Detect which cell encompasses the target text, then output its (x, y) center coordinate. 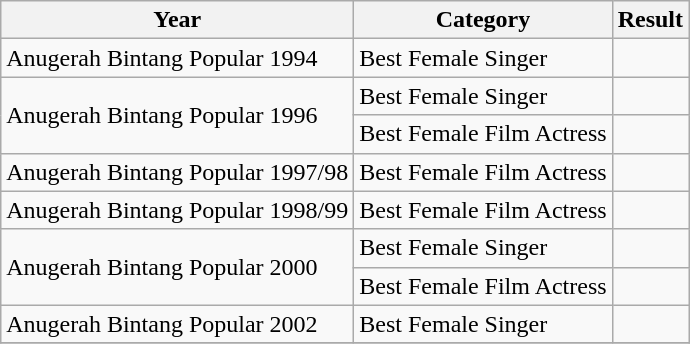
Anugerah Bintang Popular 2000 (178, 267)
Anugerah Bintang Popular 1996 (178, 115)
Anugerah Bintang Popular 1997/98 (178, 172)
Year (178, 20)
Category (483, 20)
Anugerah Bintang Popular 1994 (178, 58)
Anugerah Bintang Popular 2002 (178, 324)
Result (650, 20)
Anugerah Bintang Popular 1998/99 (178, 210)
